Output the [X, Y] coordinate of the center of the cell containing the given text.  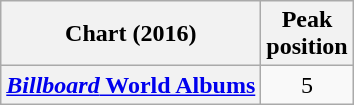
5 [307, 85]
Billboard World Albums [131, 85]
Chart (2016) [131, 34]
Peakposition [307, 34]
